Find where the given text appears and provide that cell's center as [X, Y] coordinate. 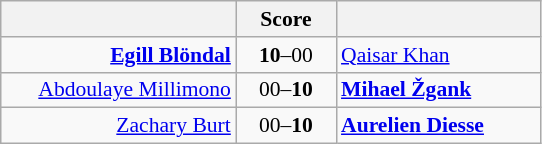
Qaisar Khan [438, 55]
Aurelien Diesse [438, 126]
Score [286, 19]
Abdoulaye Millimono [118, 90]
Mihael Žgank [438, 90]
Zachary Burt [118, 126]
10–00 [286, 55]
Egill Blöndal [118, 55]
